Pinpoint the cell where the given text exists, returning its (x, y) midpoint coordinate. 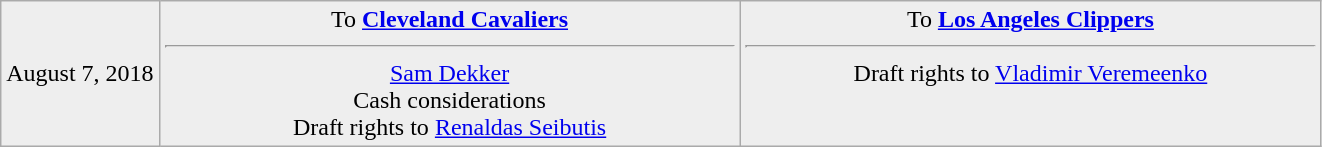
To Cleveland CavaliersSam DekkerCash considerationsDraft rights to Renaldas Seibutis (450, 74)
To Los Angeles ClippersDraft rights to Vladimir Veremeenko (1030, 74)
August 7, 2018 (80, 74)
